Return the (X, Y) coordinate for the center point of the cell that contains the specified text.  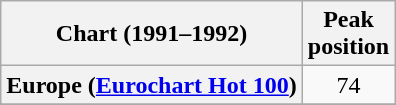
Europe (Eurochart Hot 100) (152, 85)
Peakposition (348, 34)
Chart (1991–1992) (152, 34)
74 (348, 85)
